Find where the given text appears and provide that cell's center as (x, y) coordinate. 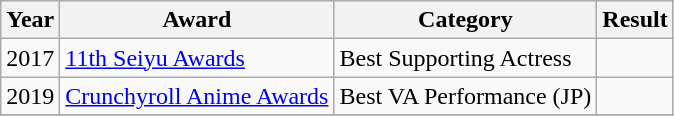
Award (197, 20)
Best VA Performance (JP) (466, 96)
Crunchyroll Anime Awards (197, 96)
Best Supporting Actress (466, 58)
11th Seiyu Awards (197, 58)
Year (30, 20)
Result (635, 20)
2017 (30, 58)
2019 (30, 96)
Category (466, 20)
